Return (X, Y) of the center of cell containing provided text 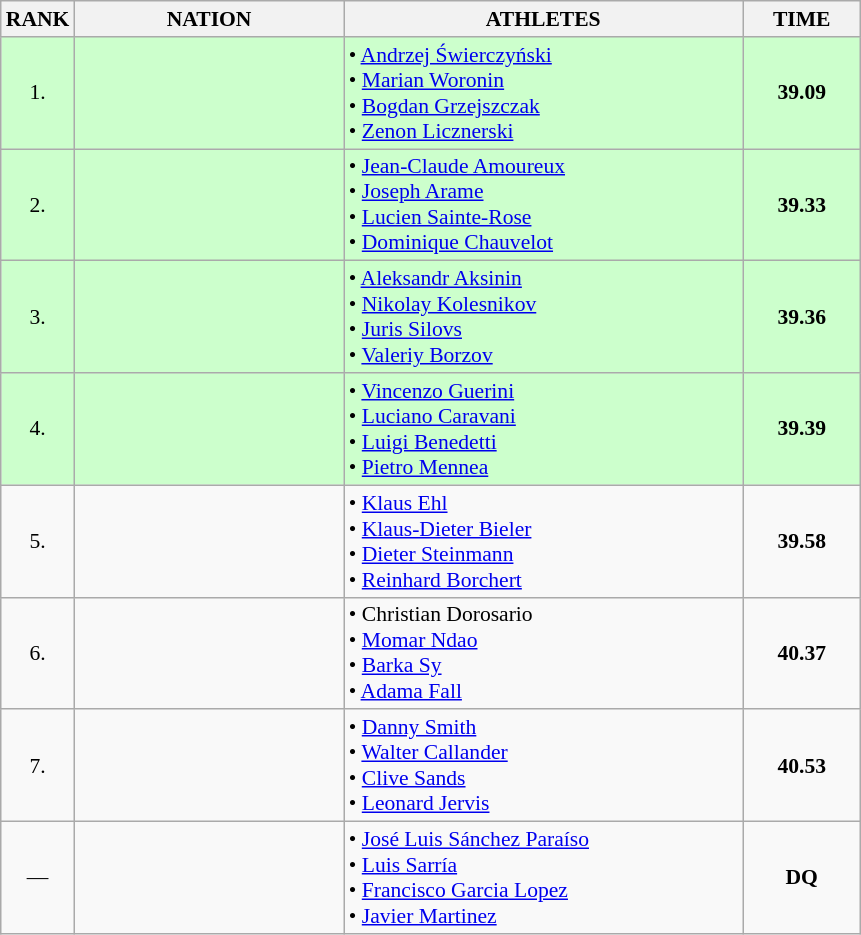
• José Luis Sánchez Paraíso• Luis Sarría• Francisco Garcia Lopez• Javier Martinez (544, 878)
• Aleksandr Aksinin• Nikolay Kolesnikov• Juris Silovs• Valeriy Borzov (544, 317)
39.09 (802, 93)
40.53 (802, 766)
• Klaus Ehl• Klaus-Dieter Bieler• Dieter Steinmann• Reinhard Borchert (544, 541)
• Christian Dorosario• Momar Ndao• Barka Sy• Adama Fall (544, 653)
2. (38, 205)
TIME (802, 19)
39.39 (802, 429)
39.36 (802, 317)
4. (38, 429)
• Jean-Claude Amoureux• Joseph Arame• Lucien Sainte-Rose• Dominique Chauvelot (544, 205)
3. (38, 317)
• Danny Smith• Walter Callander• Clive Sands• Leonard Jervis (544, 766)
• Vincenzo Guerini• Luciano Caravani• Luigi Benedetti• Pietro Mennea (544, 429)
1. (38, 93)
— (38, 878)
NATION (208, 19)
ATHLETES (544, 19)
RANK (38, 19)
39.58 (802, 541)
5. (38, 541)
40.37 (802, 653)
39.33 (802, 205)
• Andrzej Świerczyński• Marian Woronin• Bogdan Grzejszczak• Zenon Licznerski (544, 93)
6. (38, 653)
7. (38, 766)
DQ (802, 878)
